For the text-containing cell, return its midpoint in (x, y) coordinate format. 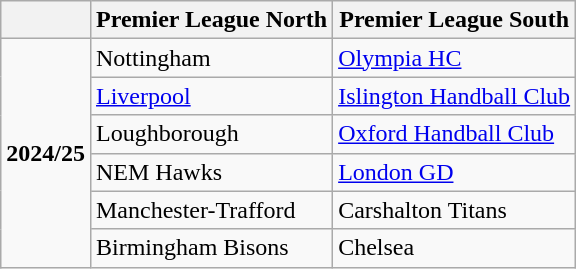
NEM Hawks (211, 172)
Premier League North (211, 20)
Manchester-Trafford (211, 210)
Carshalton Titans (454, 210)
Birmingham Bisons (211, 248)
Oxford Handball Club (454, 134)
2024/25 (46, 153)
Premier League South (454, 20)
London GD (454, 172)
Chelsea (454, 248)
Loughborough (211, 134)
Islington Handball Club (454, 96)
Nottingham (211, 58)
Liverpool (211, 96)
Olympia HC (454, 58)
